Find where the given text appears and provide that cell's center as [X, Y] coordinate. 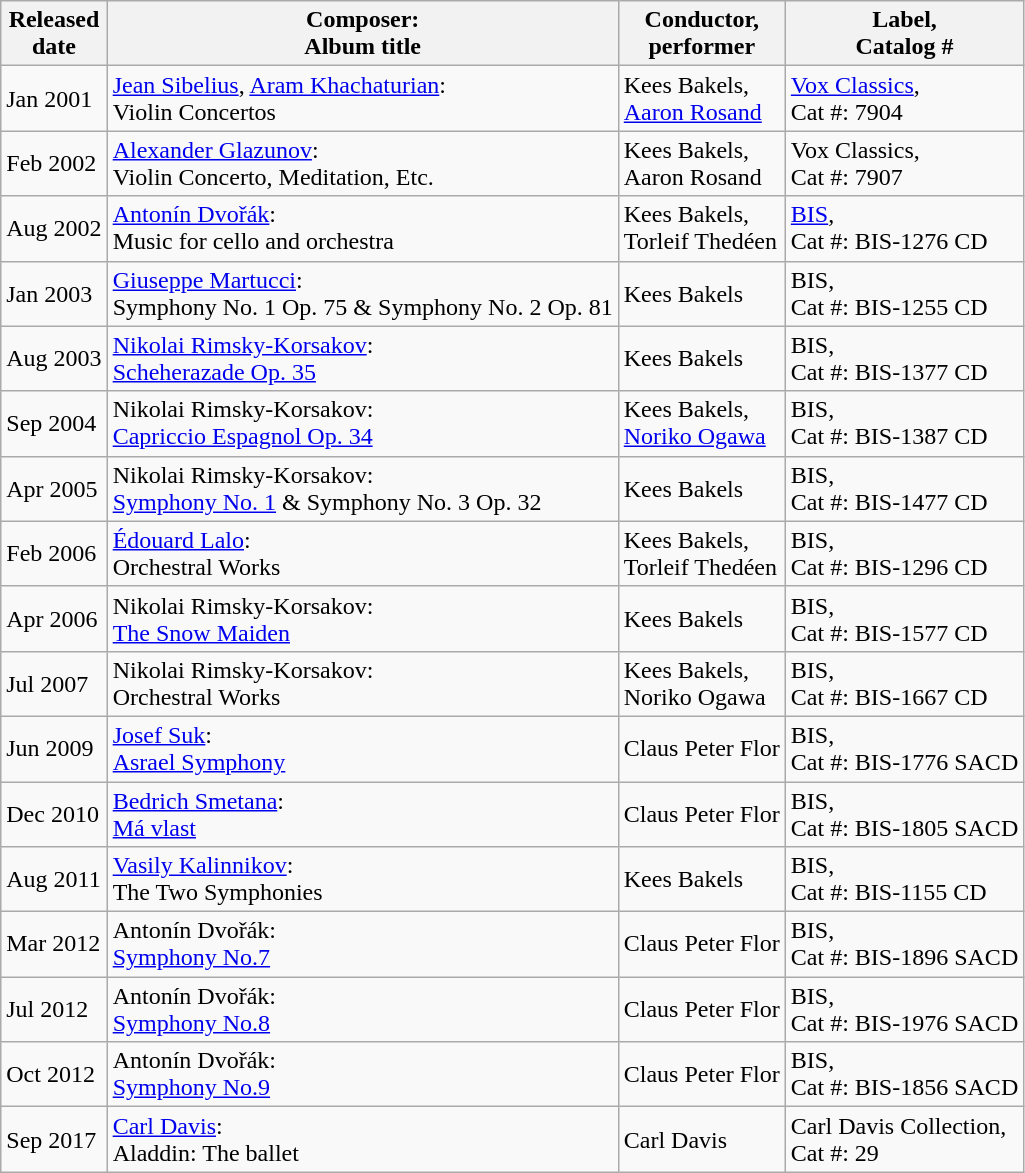
Apr 2005 [54, 488]
Josef Suk: Asrael Symphony [362, 748]
BIS, Cat #: BIS-1577 CD [904, 618]
Released date [54, 34]
Conductor, performer [702, 34]
Nikolai Rimsky-Korsakov: Symphony No. 1 & Symphony No. 3 Op. 32 [362, 488]
Feb 2006 [54, 554]
Nikolai Rimsky-Korsakov: Capriccio Espagnol Op. 34 [362, 424]
Nikolai Rimsky-Korsakov: Scheherazade Op. 35 [362, 358]
BIS, Cat #: BIS-1805 SACD [904, 814]
Jan 2003 [54, 294]
Vasily Kalinnikov: The Two Symphonies [362, 880]
Aug 2011 [54, 880]
Carl Davis: Aladdin: The ballet [362, 1140]
BIS, Cat #: BIS-1296 CD [904, 554]
Antonín Dvořák: Music for cello and orchestra [362, 228]
BIS, Cat #: BIS-1667 CD [904, 684]
Antonín Dvořák: Symphony No.7 [362, 944]
Antonín Dvořák: Symphony No.9 [362, 1074]
BIS, Cat #: BIS-1856 SACD [904, 1074]
Nikolai Rimsky-Korsakov: Orchestral Works [362, 684]
Sep 2004 [54, 424]
Aug 2002 [54, 228]
Mar 2012 [54, 944]
BIS, Cat #: BIS-1976 SACD [904, 1010]
Vox Classics, Cat #: 7907 [904, 164]
BIS, Cat #: BIS-1255 CD [904, 294]
Vox Classics, Cat #: 7904 [904, 98]
Label, Catalog # [904, 34]
Giuseppe Martucci: Symphony No. 1 Op. 75 & Symphony No. 2 Op. 81 [362, 294]
Jul 2007 [54, 684]
BIS, Cat #: BIS-1776 SACD [904, 748]
Composer: Album title [362, 34]
Carl Davis [702, 1140]
Sep 2017 [54, 1140]
Jan 2001 [54, 98]
Nikolai Rimsky-Korsakov: The Snow Maiden [362, 618]
Aug 2003 [54, 358]
Carl Davis Collection, Cat #: 29 [904, 1140]
BIS, Cat #: BIS-1276 CD [904, 228]
BIS, Cat #: BIS-1896 SACD [904, 944]
BIS, Cat #: BIS-1387 CD [904, 424]
Jean Sibelius, Aram Khachaturian: Violin Concertos [362, 98]
BIS, Cat #: BIS-1155 CD [904, 880]
Apr 2006 [54, 618]
Jul 2012 [54, 1010]
Antonín Dvořák: Symphony No.8 [362, 1010]
Jun 2009 [54, 748]
Feb 2002 [54, 164]
BIS, Cat #: BIS-1377 CD [904, 358]
Oct 2012 [54, 1074]
Alexander Glazunov: Violin Concerto, Meditation, Etc. [362, 164]
Édouard Lalo: Orchestral Works [362, 554]
BIS, Cat #: BIS-1477 CD [904, 488]
Dec 2010 [54, 814]
Bedrich Smetana: Má vlast [362, 814]
